Locate the cell with the specified text and output its [x, y] center coordinate. 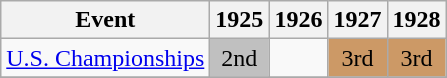
U.S. Championships [106, 58]
1927 [358, 20]
1928 [416, 20]
2nd [240, 58]
1926 [298, 20]
1925 [240, 20]
Event [106, 20]
